Scan for the cell matching the given text and deliver its (X, Y) coordinate at center. 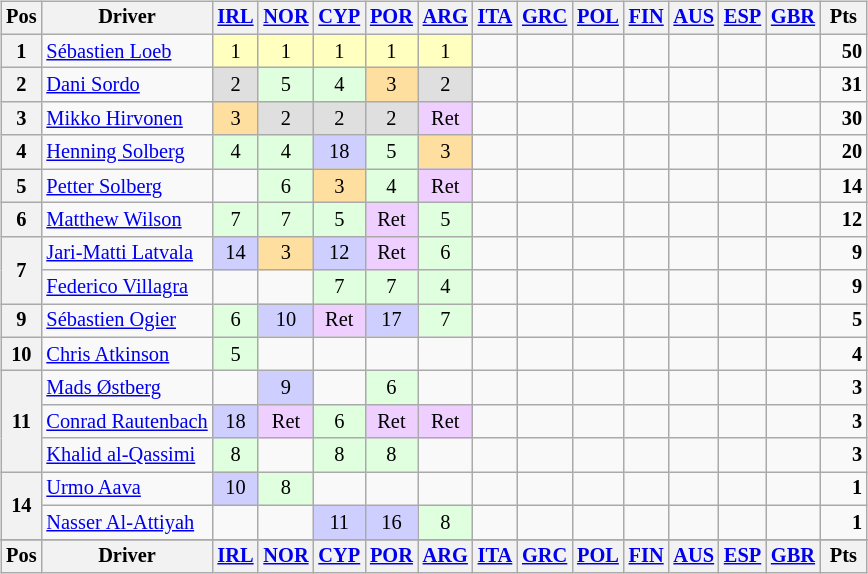
17 (392, 321)
Federico Villagra (126, 287)
Chris Atkinson (126, 354)
16 (392, 522)
50 (844, 51)
Sébastien Ogier (126, 321)
Dani Sordo (126, 85)
Matthew Wilson (126, 220)
Petter Solberg (126, 186)
Conrad Rautenbach (126, 422)
31 (844, 85)
Urmo Aava (126, 489)
Sébastien Loeb (126, 51)
Khalid al-Qassimi (126, 455)
Nasser Al-Attiyah (126, 522)
Henning Solberg (126, 152)
30 (844, 119)
Mikko Hirvonen (126, 119)
20 (844, 152)
Mads Østberg (126, 388)
Jari-Matti Latvala (126, 253)
